Find where the given text appears and provide that cell's center as [x, y] coordinate. 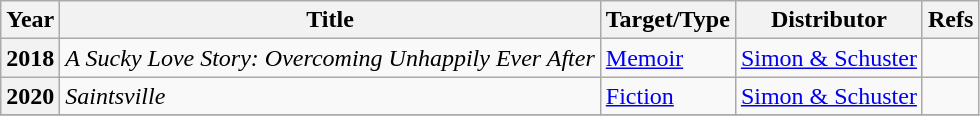
2020 [30, 96]
Title [330, 20]
Refs [950, 20]
Memoir [668, 58]
Fiction [668, 96]
2018 [30, 58]
Year [30, 20]
Distributor [828, 20]
A Sucky Love Story: Overcoming Unhappily Ever After [330, 58]
Saintsville [330, 96]
Target/Type [668, 20]
